Locate the cell with the specified text and output its (X, Y) center coordinate. 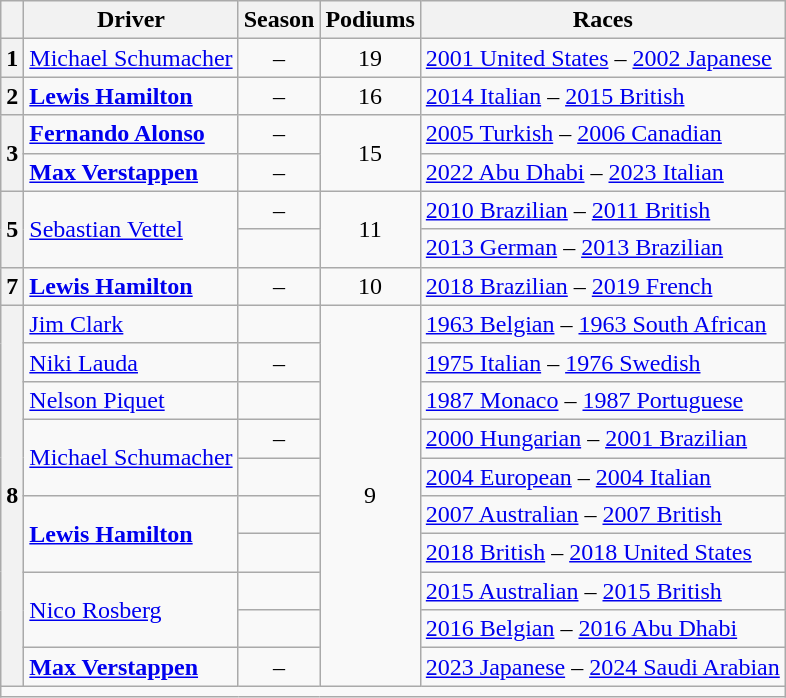
2001 United States – 2002 Japanese (602, 58)
15 (370, 153)
Fernando Alonso (131, 134)
10 (370, 286)
Races (602, 20)
2010 Brazilian – 2011 British (602, 210)
Niki Lauda (131, 362)
2023 Japanese – 2024 Saudi Arabian (602, 667)
2018 British – 2018 United States (602, 553)
9 (370, 496)
2007 Australian – 2007 British (602, 515)
16 (370, 96)
8 (12, 496)
7 (12, 286)
2 (12, 96)
Jim Clark (131, 324)
2004 European – 2004 Italian (602, 477)
2022 Abu Dhabi – 2023 Italian (602, 172)
1975 Italian – 1976 Swedish (602, 362)
1 (12, 58)
2018 Brazilian – 2019 French (602, 286)
3 (12, 153)
1963 Belgian – 1963 South African (602, 324)
2005 Turkish – 2006 Canadian (602, 134)
Podiums (370, 20)
2000 Hungarian – 2001 Brazilian (602, 438)
2015 Australian – 2015 British (602, 591)
Driver (131, 20)
Sebastian Vettel (131, 229)
2013 German – 2013 Brazilian (602, 248)
Season (279, 20)
2016 Belgian – 2016 Abu Dhabi (602, 629)
19 (370, 58)
Nico Rosberg (131, 610)
2014 Italian – 2015 British (602, 96)
1987 Monaco – 1987 Portuguese (602, 400)
11 (370, 229)
Nelson Piquet (131, 400)
5 (12, 229)
